Scan for the cell matching the given text and deliver its [X, Y] coordinate at center. 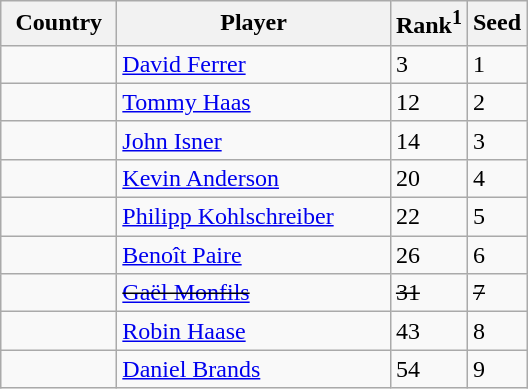
Robin Haase [254, 331]
12 [428, 102]
4 [496, 178]
8 [496, 331]
20 [428, 178]
Philipp Kohlschreiber [254, 217]
Rank1 [428, 24]
Gaël Monfils [254, 293]
5 [496, 217]
Benoît Paire [254, 255]
54 [428, 369]
Seed [496, 24]
7 [496, 293]
Player [254, 24]
John Isner [254, 140]
9 [496, 369]
6 [496, 255]
1 [496, 64]
Daniel Brands [254, 369]
Tommy Haas [254, 102]
22 [428, 217]
David Ferrer [254, 64]
14 [428, 140]
26 [428, 255]
Country [59, 24]
43 [428, 331]
Kevin Anderson [254, 178]
2 [496, 102]
31 [428, 293]
